Capture the cell that displays the provided text and extract its [x, y] central coordinate. 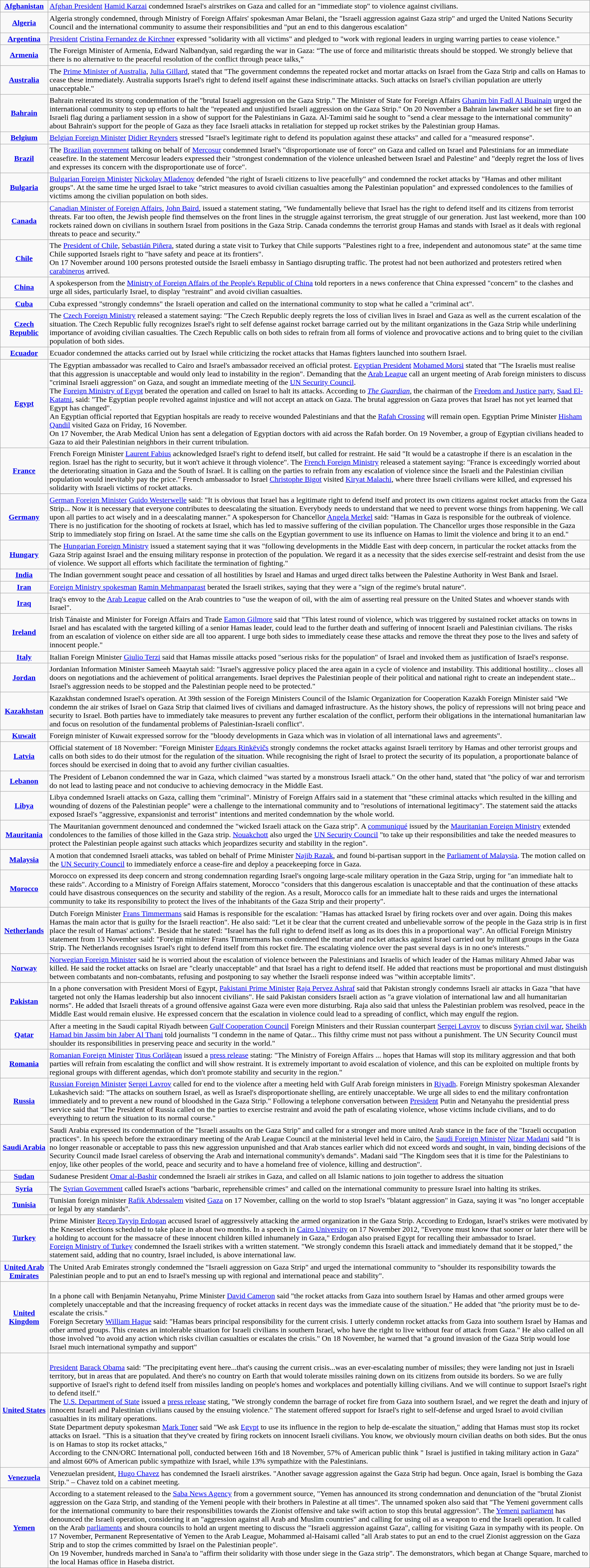
Pakistan [24, 1001]
Libya [24, 806]
Russia [24, 1101]
Iran [24, 587]
Saudi Arabia [24, 1147]
Yemen [24, 1528]
Canada [24, 221]
Morocco [24, 889]
Kazakhstan [24, 711]
Kuwait [24, 736]
Qatar [24, 1035]
Foreign minister of Kuwait expressed sorrow for the "bloody developments in Gaza which was in violation of all international laws and agreements". [319, 736]
Lebanon [24, 781]
Malaysia [24, 860]
Iraq [24, 603]
Ireland [24, 632]
China [24, 287]
Brazil [24, 158]
Mauritania [24, 835]
Germany [24, 517]
Italy [24, 657]
Bulgaria [24, 187]
Venezuela [24, 1477]
Armenia [24, 55]
Argentina [24, 39]
Ecuador condemned the attacks carried out by Israel while criticizing the rocket attacks that Hamas fighters launched into southern Israel. [319, 353]
Romania [24, 1064]
Foreign Ministry spokesman Ramin Mehmanparast berated the Israeli strikes, saying that they were a "sign of the regime's brutal nature". [319, 587]
United Kingdom [24, 1317]
Algeria [24, 23]
Australia [24, 80]
Turkey [24, 1238]
Afghanistan [24, 6]
Bahrain [24, 113]
United Arab Emirates [24, 1271]
Tunisia [24, 1204]
Cuba [24, 304]
United States [24, 1410]
Afghan President Hamid Karzai condemned Israel's airstrikes on Gaza and called for an "immediate stop" to violence against civilians. [319, 6]
Sudan [24, 1176]
Czech Republic [24, 329]
Cuba expressed "strongly condemns" the Israeli operation and called on the international community to stop what he called a "criminal act". [319, 304]
Jordan [24, 678]
France [24, 471]
Latvia [24, 756]
Norway [24, 968]
Netherlands [24, 931]
Hungary [24, 555]
Chile [24, 258]
Belgium [24, 138]
Egypt [24, 404]
Ecuador [24, 353]
Syria [24, 1188]
India [24, 575]
